Locate the cell with the specified text and output its [x, y] center coordinate. 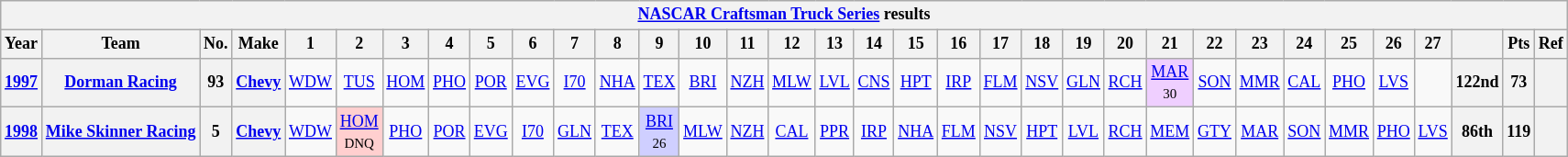
1 [311, 44]
4 [449, 44]
3 [405, 44]
Year [22, 44]
8 [617, 44]
25 [1350, 44]
MAR [1260, 132]
18 [1042, 44]
17 [1000, 44]
12 [792, 44]
23 [1260, 44]
9 [659, 44]
73 [1518, 83]
24 [1304, 44]
Team [120, 44]
HOM [405, 83]
PPR [834, 132]
MEM [1170, 132]
19 [1084, 44]
93 [216, 83]
2 [359, 44]
GTY [1215, 132]
1998 [22, 132]
MAR30 [1170, 83]
86th [1477, 132]
CNS [874, 83]
Make [259, 44]
13 [834, 44]
No. [216, 44]
15 [916, 44]
NASCAR Craftsman Truck Series results [784, 15]
6 [533, 44]
HOMDNQ [359, 132]
BRI26 [659, 132]
22 [1215, 44]
TUS [359, 83]
10 [702, 44]
Pts [1518, 44]
14 [874, 44]
11 [747, 44]
7 [575, 44]
Mike Skinner Racing [120, 132]
16 [958, 44]
27 [1432, 44]
26 [1394, 44]
122nd [1477, 83]
1997 [22, 83]
20 [1125, 44]
Dorman Racing [120, 83]
Ref [1551, 44]
21 [1170, 44]
119 [1518, 132]
BRI [702, 83]
